For the text-containing cell, return its midpoint in [x, y] coordinate format. 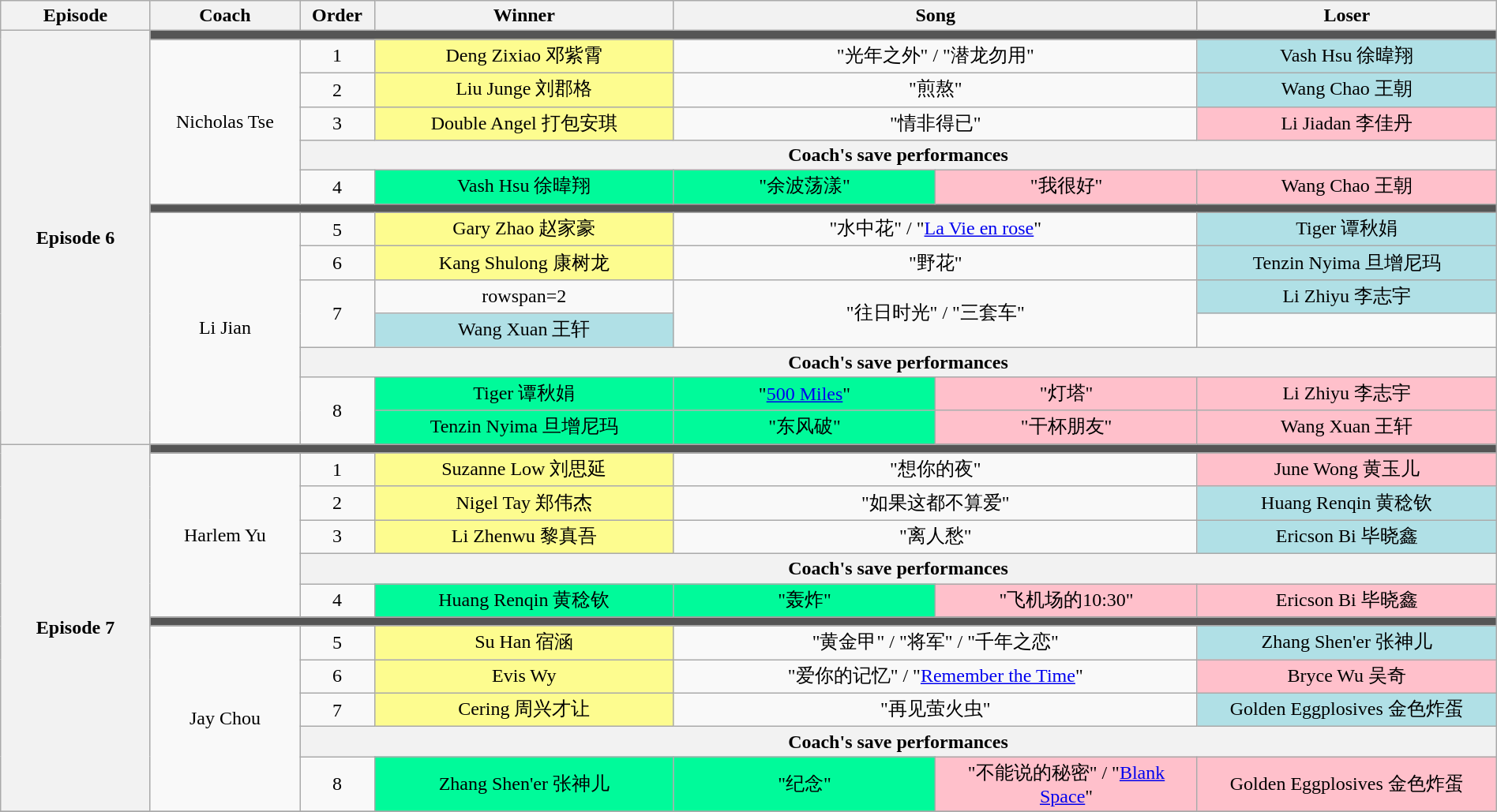
Cering 周兴才让 [524, 710]
Li Jiadan 李佳丹 [1347, 123]
"离人愁" [935, 537]
"灯塔" [1067, 395]
"水中花" / "La Vie en rose" [935, 229]
"如果这都不算爱" [935, 503]
Winner [524, 16]
Evis Wy [524, 677]
Gary Zhao 赵家豪 [524, 229]
"光年之外" / "潜龙勿用" [935, 57]
Bryce Wu 吴奇 [1347, 677]
Loser [1347, 16]
"往日时光" / "三套车" [935, 312]
Nigel Tay 郑伟杰 [524, 503]
"不能说的秘密" / "Blank Space" [1067, 784]
"轰炸" [805, 601]
"煎熬" [935, 90]
"我很好" [1067, 188]
Order [338, 16]
Jay Chou [224, 718]
"干杯朋友" [1067, 428]
Nicholas Tse [224, 122]
June Wong 黄玉儿 [1347, 470]
"东风破" [805, 428]
Harlem Yu [224, 535]
Coach [224, 16]
rowspan=2 [524, 297]
"纪念" [805, 784]
Deng Zixiao 邓紫霄 [524, 57]
Episode [76, 16]
Song [935, 16]
"想你的夜" [935, 470]
"再见萤火虫" [935, 710]
Episode 6 [76, 238]
Liu Junge 刘郡格 [524, 90]
"爱你的记忆" / "Remember the Time" [935, 677]
Li Jian [224, 328]
"飞机场的10:30" [1067, 601]
Suzanne Low 刘思延 [524, 470]
Double Angel 打包安琪 [524, 123]
Li Zhenwu 黎真吾 [524, 537]
"情非得已" [935, 123]
"野花" [935, 264]
Episode 7 [76, 628]
"余波荡漾" [805, 188]
Kang Shulong 康树龙 [524, 264]
"黄金甲" / "将军" / "千年之恋" [935, 642]
Su Han 宿涵 [524, 642]
"500 Miles" [805, 395]
